Extract the (X, Y) coordinate from the center of the cell holding the provided text.  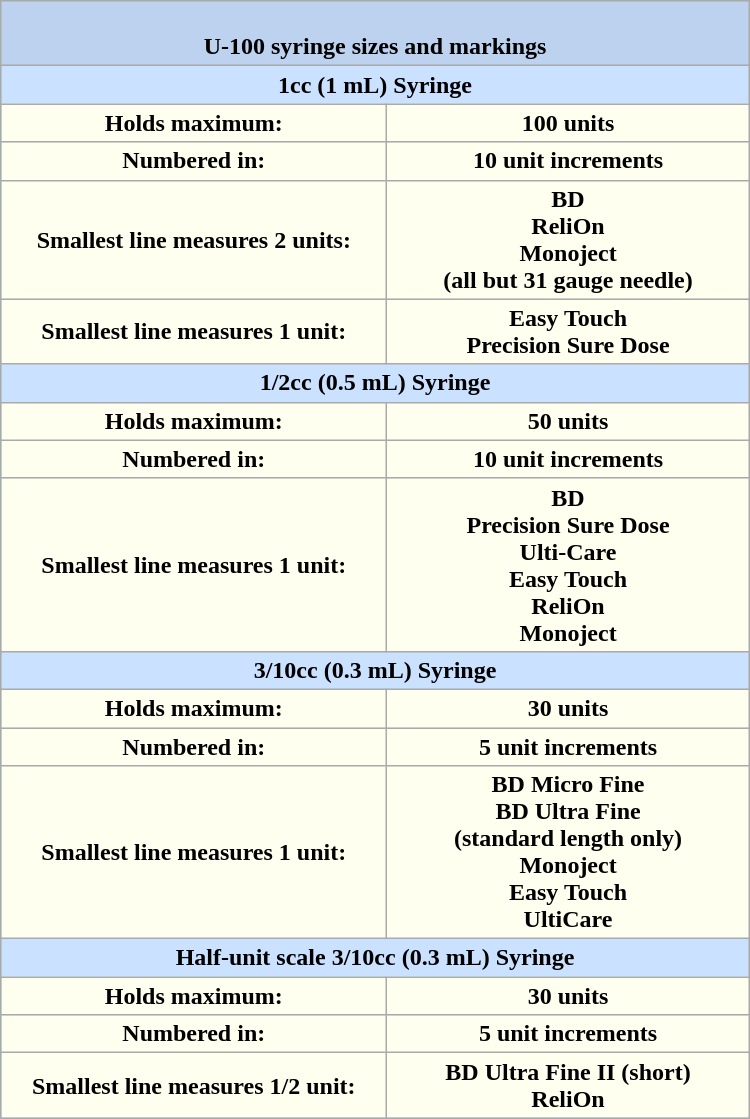
BDReliOnMonoject(all but 31 gauge needle) (568, 240)
Smallest line measures 2 units: (194, 240)
1cc (1 mL) Syringe (375, 85)
BD Ultra Fine II (short)ReliOn (568, 1086)
100 units (568, 123)
3/10cc (0.3 mL) Syringe (375, 670)
1/2cc (0.5 mL) Syringe (375, 383)
BDPrecision Sure DoseUlti-Care Easy TouchReliOnMonoject (568, 564)
Half-unit scale 3/10cc (0.3 mL) Syringe (375, 958)
BD Micro FineBD Ultra Fine(standard length only)Monoject Easy TouchUltiCare (568, 852)
Easy TouchPrecision Sure Dose (568, 332)
U-100 syringe sizes and markings (375, 34)
Smallest line measures 1/2 unit: (194, 1086)
50 units (568, 421)
